Scan for the cell matching the given text and deliver its [X, Y] coordinate at center. 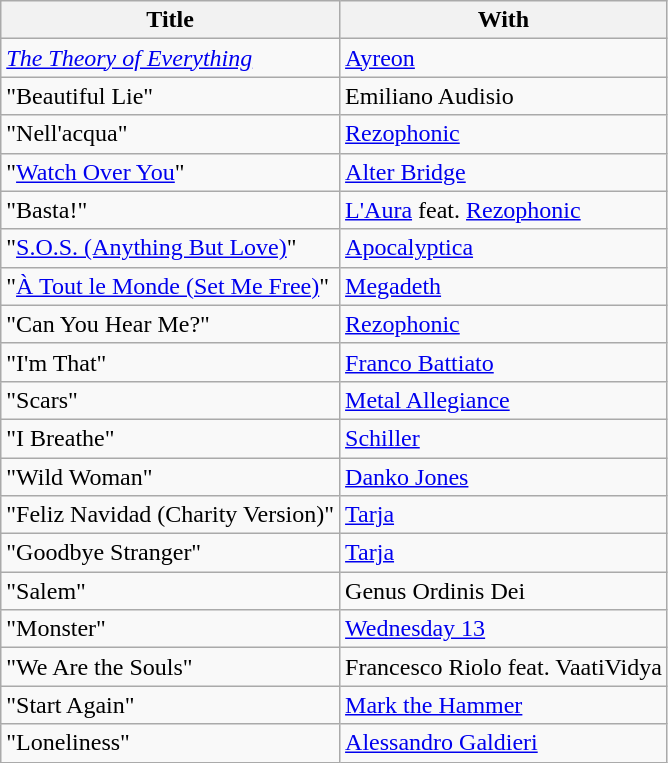
"Loneliness" [170, 743]
"Salem" [170, 591]
"We Are the Souls" [170, 667]
Metal Allegiance [504, 400]
"Can You Hear Me?" [170, 324]
"Goodbye Stranger" [170, 553]
"Monster" [170, 629]
The Theory of Everything [170, 58]
Franco Battiato [504, 362]
Mark the Hammer [504, 705]
With [504, 20]
Danko Jones [504, 477]
"I'm That" [170, 362]
Emiliano Audisio [504, 96]
"Nell'acqua" [170, 134]
Ayreon [504, 58]
"I Breathe" [170, 438]
Francesco Riolo feat. VaatiVidya [504, 667]
Apocalyptica [504, 248]
Schiller [504, 438]
"Wild Woman" [170, 477]
"Feliz Navidad (Charity Version)" [170, 515]
Alter Bridge [504, 172]
"Watch Over You" [170, 172]
Title [170, 20]
Genus Ordinis Dei [504, 591]
L'Aura feat. Rezophonic [504, 210]
"À Tout le Monde (Set Me Free)" [170, 286]
"Start Again" [170, 705]
"Beautiful Lie" [170, 96]
Wednesday 13 [504, 629]
"Scars" [170, 400]
"Basta!" [170, 210]
Megadeth [504, 286]
Alessandro Galdieri [504, 743]
"S.O.S. (Anything But Love)" [170, 248]
